Output the [x, y] coordinate of the center of the cell containing the given text.  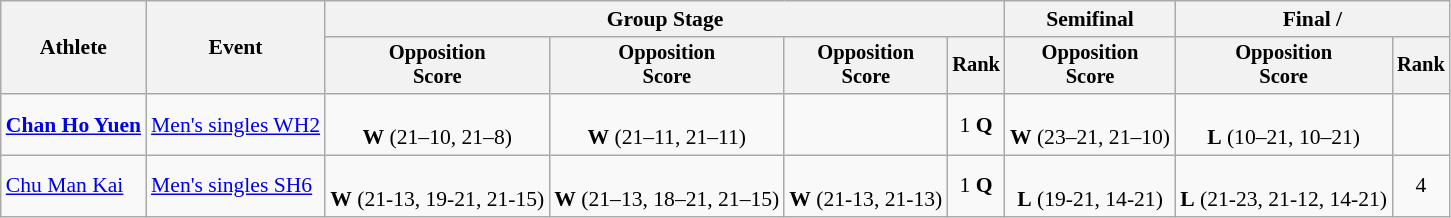
Men's singles SH6 [236, 186]
4 [1421, 186]
Chu Man Kai [74, 186]
Event [236, 48]
L (10–21, 10–21) [1284, 124]
Final / [1312, 19]
Chan Ho Yuen [74, 124]
Athlete [74, 48]
W (23–21, 21–10) [1090, 124]
L (21-23, 21-12, 14-21) [1284, 186]
Semifinal [1090, 19]
W (21-13, 21-13) [866, 186]
W (21–10, 21–8) [437, 124]
Group Stage [665, 19]
Men's singles WH2 [236, 124]
L (19-21, 14-21) [1090, 186]
W (21–11, 21–11) [666, 124]
W (21-13, 19-21, 21-15) [437, 186]
W (21–13, 18–21, 21–15) [666, 186]
